Return the [x, y] coordinate for the center point of the cell that contains the specified text.  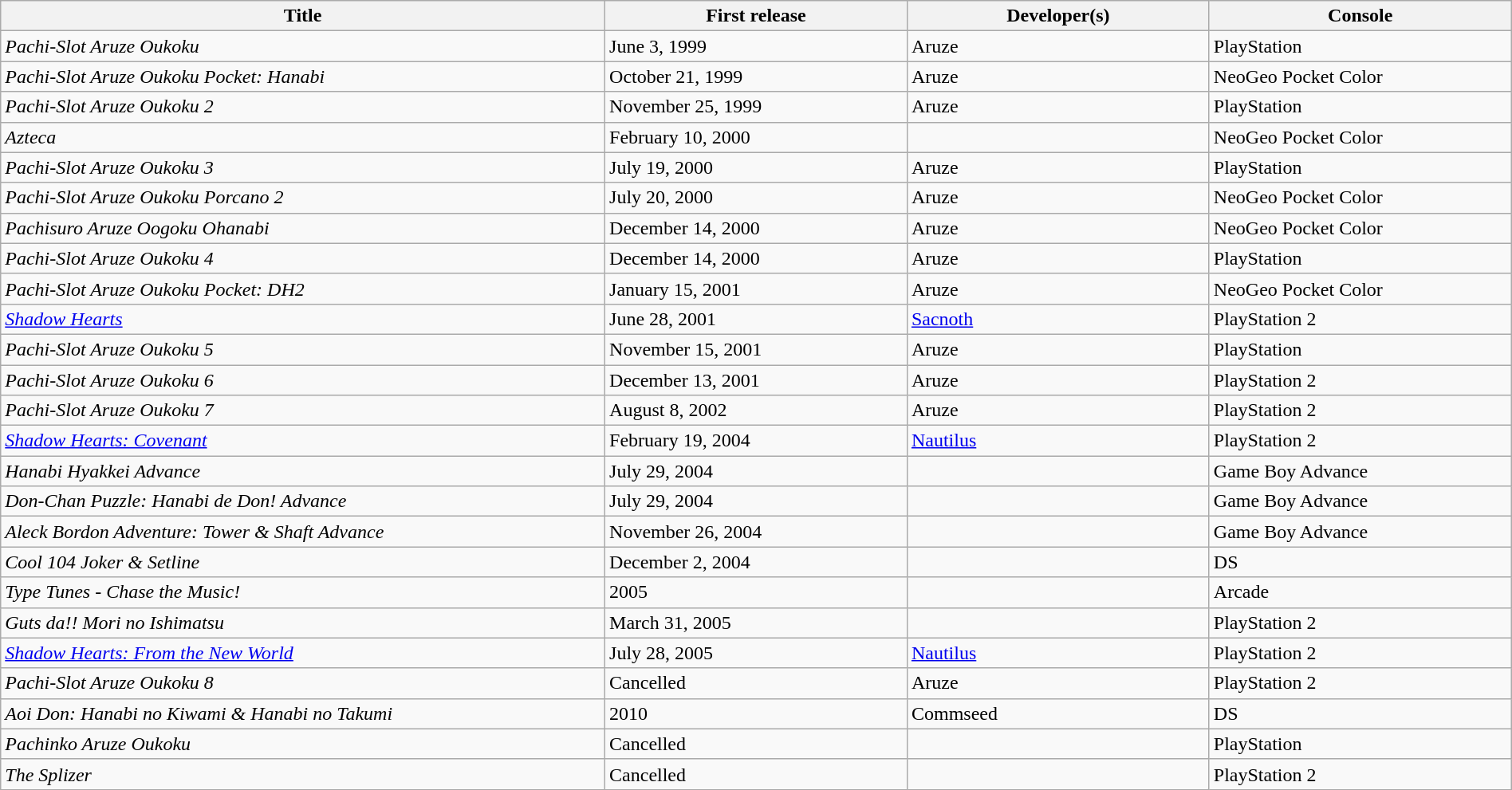
Sacnoth [1057, 319]
December 13, 2001 [756, 380]
July 20, 2000 [756, 198]
Pachi-Slot Aruze Oukoku 5 [303, 349]
Guts da!! Mori no Ishimatsu [303, 623]
Shadow Hearts [303, 319]
Pachinko Aruze Oukoku [303, 744]
Pachi-Slot Aruze Oukoku 7 [303, 411]
June 3, 1999 [756, 46]
Commseed [1057, 713]
August 8, 2002 [756, 411]
Pachi-Slot Aruze Oukoku 6 [303, 380]
November 26, 2004 [756, 532]
Aoi Don: Hanabi no Kiwami & Hanabi no Takumi [303, 713]
Title [303, 16]
Pachi-Slot Aruze Oukoku Pocket: DH2 [303, 289]
Don-Chan Puzzle: Hanabi de Don! Advance [303, 501]
Azteca [303, 137]
November 15, 2001 [756, 349]
July 28, 2005 [756, 653]
Arcade [1360, 592]
Shadow Hearts: From the New World [303, 653]
Shadow Hearts: Covenant [303, 441]
Hanabi Hyakkei Advance [303, 471]
Pachi-Slot Aruze Oukoku [303, 46]
Type Tunes - Chase the Music! [303, 592]
Developer(s) [1057, 16]
Pachisuro Aruze Oogoku Ohanabi [303, 228]
Pachi-Slot Aruze Oukoku 2 [303, 107]
November 25, 1999 [756, 107]
Pachi-Slot Aruze Oukoku 3 [303, 167]
December 2, 2004 [756, 562]
October 21, 1999 [756, 77]
January 15, 2001 [756, 289]
2010 [756, 713]
Pachi-Slot Aruze Oukoku Pocket: Hanabi [303, 77]
March 31, 2005 [756, 623]
First release [756, 16]
February 10, 2000 [756, 137]
Pachi-Slot Aruze Oukoku 4 [303, 258]
Cool 104 Joker & Setline [303, 562]
February 19, 2004 [756, 441]
2005 [756, 592]
July 19, 2000 [756, 167]
Pachi-Slot Aruze Oukoku Porcano 2 [303, 198]
The Splizer [303, 774]
Aleck Bordon Adventure: Tower & Shaft Advance [303, 532]
Pachi-Slot Aruze Oukoku 8 [303, 683]
June 28, 2001 [756, 319]
Console [1360, 16]
